Scan for the cell matching the given text and deliver its [X, Y] coordinate at center. 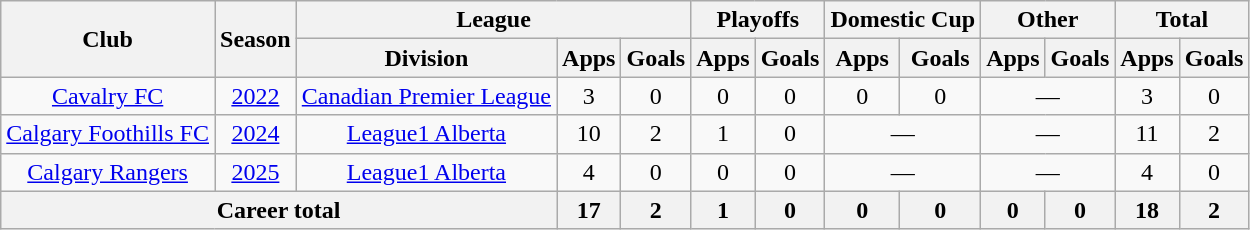
League [493, 20]
Total [1182, 20]
2025 [255, 172]
18 [1147, 210]
Cavalry FC [108, 96]
Division [426, 58]
Career total [279, 210]
2024 [255, 134]
17 [589, 210]
Playoffs [758, 20]
Calgary Rangers [108, 172]
2022 [255, 96]
Domestic Cup [903, 20]
Season [255, 39]
Calgary Foothills FC [108, 134]
11 [1147, 134]
Canadian Premier League [426, 96]
10 [589, 134]
Other [1048, 20]
Club [108, 39]
